Search for the cell housing the specified text and yield its [x, y] center coordinate. 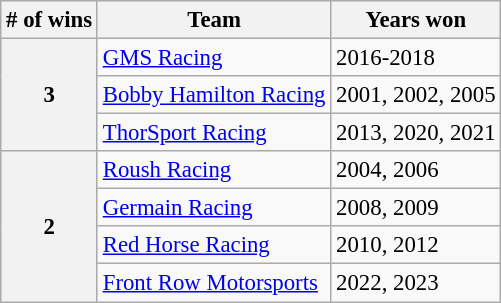
2010, 2012 [416, 245]
GMS Racing [214, 58]
2016-2018 [416, 58]
Front Row Motorsports [214, 283]
3 [50, 96]
Red Horse Racing [214, 245]
Bobby Hamilton Racing [214, 95]
2004, 2006 [416, 170]
# of wins [50, 20]
2013, 2020, 2021 [416, 133]
Germain Racing [214, 208]
2001, 2002, 2005 [416, 95]
2022, 2023 [416, 283]
2008, 2009 [416, 208]
Roush Racing [214, 170]
Years won [416, 20]
ThorSport Racing [214, 133]
2 [50, 226]
Team [214, 20]
